Determine the [x, y] coordinate at the center of the cell enclosing the given text.  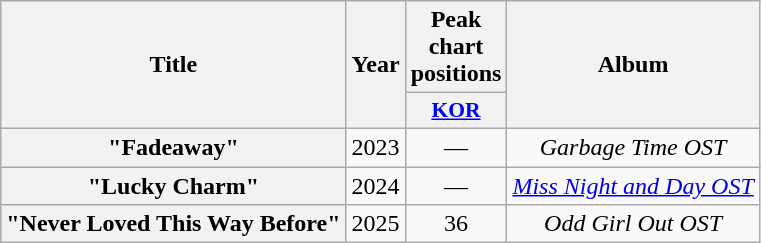
Garbage Time OST [633, 147]
"Lucky Charm" [174, 185]
36 [456, 224]
Year [376, 65]
Title [174, 65]
Miss Night and Day OST [633, 185]
"Never Loved This Way Before" [174, 224]
Album [633, 65]
Peak chart positions [456, 47]
2023 [376, 147]
2025 [376, 224]
2024 [376, 185]
Odd Girl Out OST [633, 224]
KOR [456, 111]
"Fadeaway" [174, 147]
